Capture the cell that displays the provided text and extract its (x, y) central coordinate. 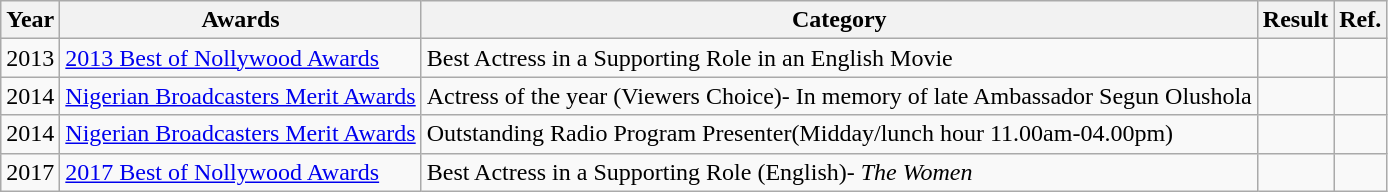
Result (1295, 20)
2013 (30, 58)
Best Actress in a Supporting Role in an English Movie (839, 58)
2013 Best of Nollywood Awards (240, 58)
Actress of the year (Viewers Choice)- In memory of late Ambassador Segun Olushola (839, 96)
2017 Best of Nollywood Awards (240, 172)
Outstanding Radio Program Presenter(Midday/lunch hour 11.00am-04.00pm) (839, 134)
Ref. (1360, 20)
Year (30, 20)
Awards (240, 20)
2017 (30, 172)
Category (839, 20)
Best Actress in a Supporting Role (English)- The Women (839, 172)
